Pinpoint the cell where the given text exists, returning its (X, Y) midpoint coordinate. 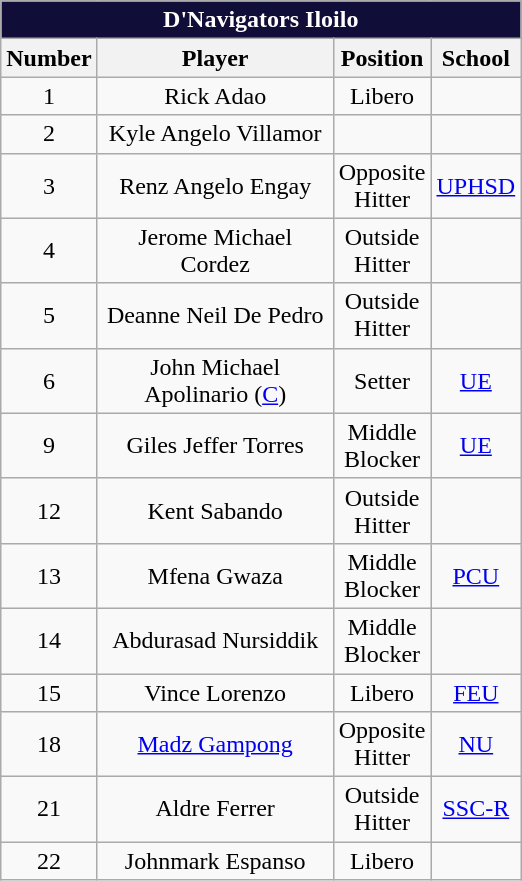
UPHSD (476, 186)
Aldre Ferrer (215, 810)
Vince Lorenzo (215, 693)
Position (382, 58)
3 (49, 186)
John Michael Apolinario (C) (215, 380)
4 (49, 250)
Renz Angelo Engay (215, 186)
Jerome Michael Cordez (215, 250)
15 (49, 693)
Setter (382, 380)
FEU (476, 693)
21 (49, 810)
SSC-R (476, 810)
1 (49, 96)
Deanne Neil De Pedro (215, 316)
Giles Jeffer Torres (215, 446)
5 (49, 316)
Rick Adao (215, 96)
D'Navigators Iloilo (261, 20)
Kyle Angelo Villamor (215, 134)
9 (49, 446)
School (476, 58)
Player (215, 58)
Number (49, 58)
14 (49, 640)
13 (49, 576)
12 (49, 510)
18 (49, 744)
Madz Gampong (215, 744)
Abdurasad Nursiddik (215, 640)
2 (49, 134)
PCU (476, 576)
22 (49, 861)
Mfena Gwaza (215, 576)
Kent Sabando (215, 510)
NU (476, 744)
Johnmark Espanso (215, 861)
6 (49, 380)
